Determine the [x, y] coordinate at the center of the cell enclosing the given text.  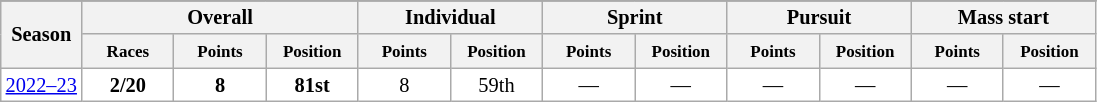
Pursuit [819, 17]
Mass start [1003, 17]
2022–23 [42, 85]
Sprint [635, 17]
Season [42, 34]
2/20 [128, 85]
81st [312, 85]
Individual [450, 17]
Overall [220, 17]
Races [128, 51]
59th [496, 85]
